Scan for the cell matching the given text and deliver its [x, y] coordinate at center. 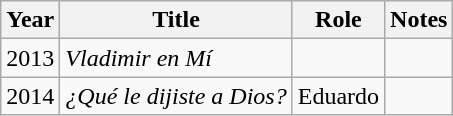
Vladimir en Mí [176, 58]
Eduardo [338, 96]
2013 [30, 58]
Year [30, 20]
Role [338, 20]
Notes [419, 20]
Title [176, 20]
2014 [30, 96]
¿Qué le dijiste a Dios? [176, 96]
